Search for the cell housing the specified text and yield its (x, y) center coordinate. 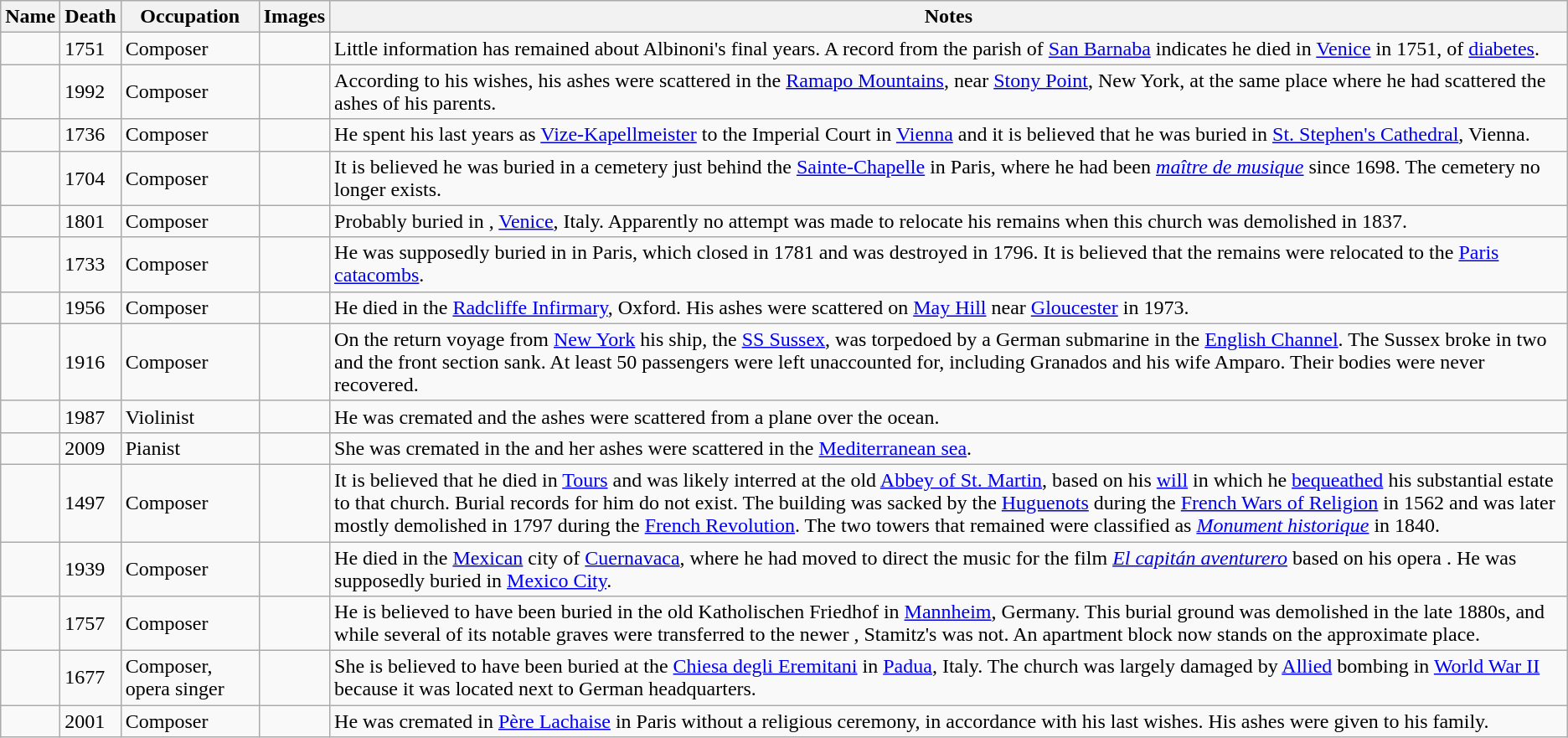
1736 (90, 135)
Occupation (189, 17)
1733 (90, 265)
1916 (90, 362)
1987 (90, 416)
Images (294, 17)
1939 (90, 568)
Name (30, 17)
She was cremated in the and her ashes were scattered in the Mediterranean sea. (949, 448)
Violinist (189, 416)
1677 (90, 679)
2009 (90, 448)
2001 (90, 721)
Death (90, 17)
1704 (90, 178)
1751 (90, 49)
He died in the Radcliffe Infirmary, Oxford. His ashes were scattered on May Hill near Gloucester in 1973. (949, 307)
1992 (90, 92)
1497 (90, 503)
Probably buried in , Venice, Italy. Apparently no attempt was made to relocate his remains when this church was demolished in 1837. (949, 221)
1956 (90, 307)
Notes (949, 17)
He was cremated in Père Lachaise in Paris without a religious ceremony, in accordance with his last wishes. His ashes were given to his family. (949, 721)
Composer, opera singer (189, 679)
He was cremated and the ashes were scattered from a plane over the ocean. (949, 416)
Pianist (189, 448)
1801 (90, 221)
1757 (90, 623)
